Return (x, y) of the center of cell containing provided text 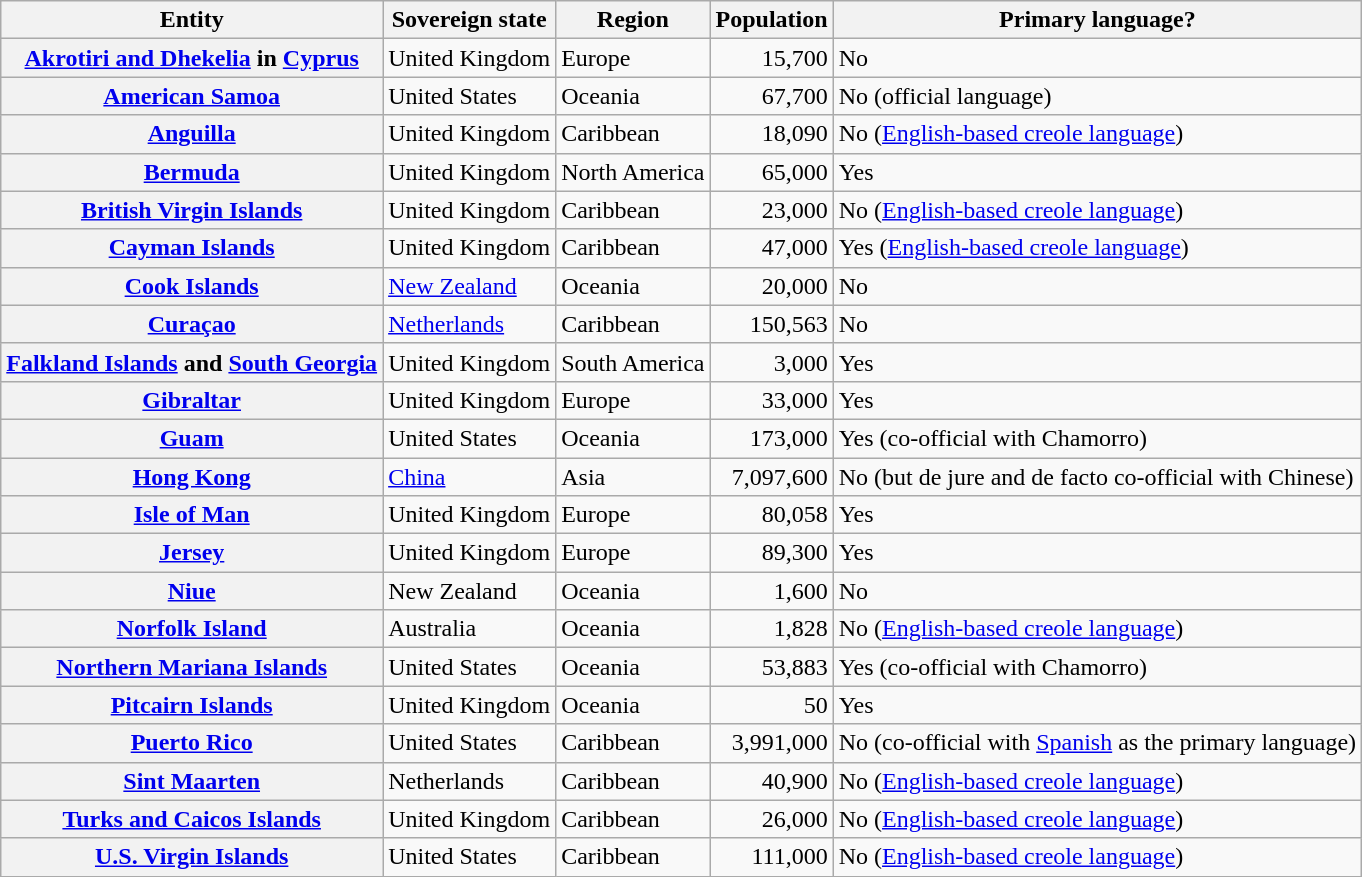
Norfolk Island (192, 629)
American Samoa (192, 96)
7,097,600 (772, 477)
Australia (470, 629)
1,828 (772, 629)
Pitcairn Islands (192, 705)
Cayman Islands (192, 248)
18,090 (772, 134)
150,563 (772, 324)
North America (633, 172)
Cook Islands (192, 286)
Anguilla (192, 134)
26,000 (772, 819)
Jersey (192, 553)
Curaçao (192, 324)
Population (772, 20)
No (but de jure and de facto co-official with Chinese) (1097, 477)
15,700 (772, 58)
50 (772, 705)
Turks and Caicos Islands (192, 819)
Hong Kong (192, 477)
Gibraltar (192, 400)
Entity (192, 20)
Isle of Man (192, 515)
89,300 (772, 553)
47,000 (772, 248)
3,000 (772, 362)
80,058 (772, 515)
Asia (633, 477)
40,900 (772, 781)
Primary language? (1097, 20)
67,700 (772, 96)
33,000 (772, 400)
Guam (192, 438)
South America (633, 362)
20,000 (772, 286)
53,883 (772, 667)
Northern Mariana Islands (192, 667)
No (co-official with Spanish as the primary language) (1097, 743)
Region (633, 20)
3,991,000 (772, 743)
173,000 (772, 438)
Yes (English-based creole language) (1097, 248)
Bermuda (192, 172)
Akrotiri and Dhekelia in Cyprus (192, 58)
British Virgin Islands (192, 210)
23,000 (772, 210)
Falkland Islands and South Georgia (192, 362)
U.S. Virgin Islands (192, 857)
65,000 (772, 172)
China (470, 477)
Niue (192, 591)
Sovereign state (470, 20)
No (official language) (1097, 96)
111,000 (772, 857)
1,600 (772, 591)
Sint Maarten (192, 781)
Puerto Rico (192, 743)
